Search for the cell housing the specified text and yield its [x, y] center coordinate. 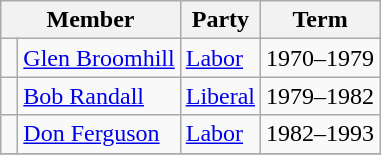
Party [220, 20]
Glen Broomhill [99, 58]
Member [90, 20]
Don Ferguson [99, 134]
1970–1979 [320, 58]
1979–1982 [320, 96]
Bob Randall [99, 96]
Liberal [220, 96]
1982–1993 [320, 134]
Term [320, 20]
